Capture the cell that displays the provided text and extract its [x, y] central coordinate. 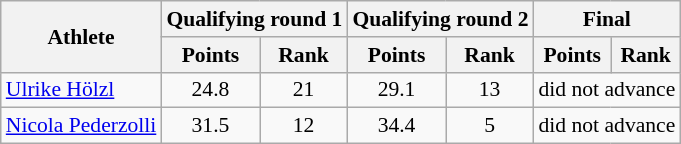
12 [304, 126]
21 [304, 90]
34.4 [396, 126]
13 [490, 90]
Nicola Pederzolli [82, 126]
Athlete [82, 36]
Final [606, 19]
29.1 [396, 90]
24.8 [210, 90]
Qualifying round 2 [440, 19]
Qualifying round 1 [254, 19]
31.5 [210, 126]
Ulrike Hölzl [82, 90]
5 [490, 126]
